Extract the [x, y] coordinate from the center of the cell holding the provided text.  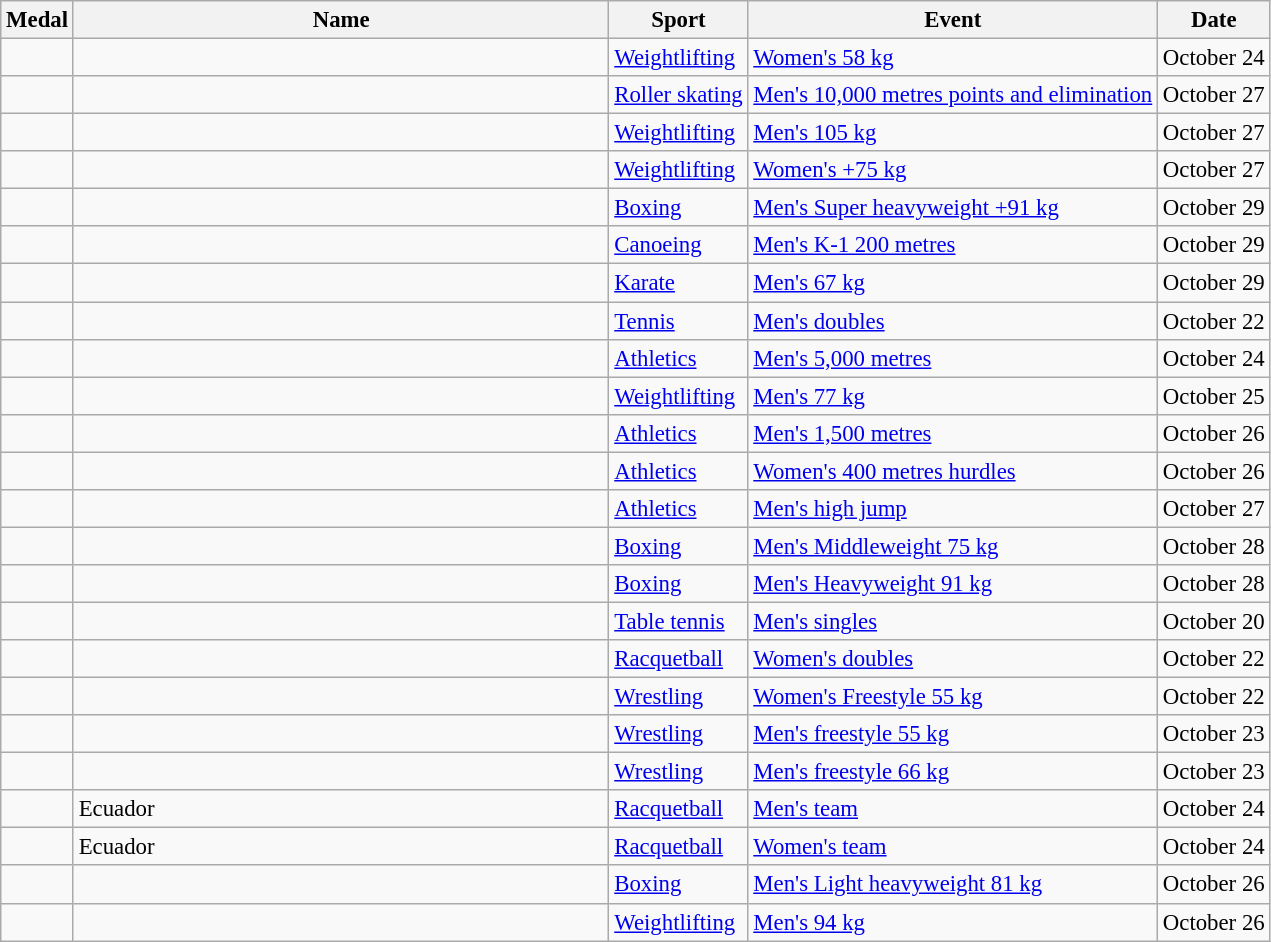
Women's 400 metres hurdles [953, 471]
Medal [38, 20]
Men's Light heavyweight 81 kg [953, 885]
October 25 [1214, 396]
Men's 67 kg [953, 283]
Women's +75 kg [953, 170]
Karate [678, 283]
Date [1214, 20]
Sport [678, 20]
Name [341, 20]
Men's Heavyweight 91 kg [953, 584]
Women's team [953, 847]
Canoeing [678, 245]
Women's Freestyle 55 kg [953, 697]
Men's freestyle 55 kg [953, 734]
Men's 105 kg [953, 133]
Men's team [953, 809]
Women's 58 kg [953, 58]
Men's doubles [953, 321]
October 20 [1214, 621]
Women's doubles [953, 659]
Men's singles [953, 621]
Men's K-1 200 metres [953, 245]
Men's freestyle 66 kg [953, 772]
Tennis [678, 321]
Men's Middleweight 75 kg [953, 546]
Roller skating [678, 95]
Table tennis [678, 621]
Men's Super heavyweight +91 kg [953, 208]
Men's 1,500 metres [953, 433]
Men's 94 kg [953, 922]
Men's 10,000 metres points and elimination [953, 95]
Men's 5,000 metres [953, 358]
Men's high jump [953, 509]
Event [953, 20]
Men's 77 kg [953, 396]
